Output the (x, y) coordinate of the center of the cell containing the given text.  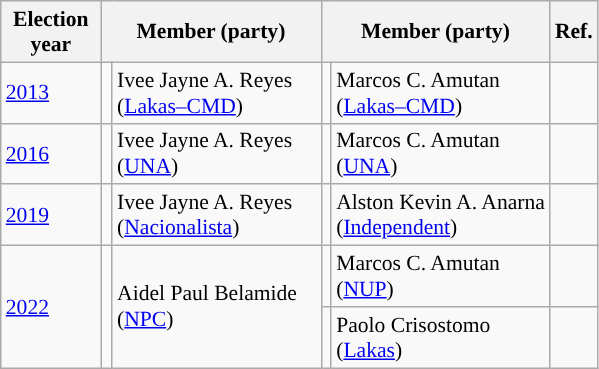
Marcos C. Amutan(UNA) (440, 154)
2016 (51, 154)
Alston Kevin A. Anarna(Independent) (440, 216)
2022 (51, 307)
Ivee Jayne A. Reyes(Lakas–CMD) (216, 92)
2019 (51, 216)
Electionyear (51, 32)
2013 (51, 92)
Ref. (574, 32)
Ivee Jayne A. Reyes(Nacionalista) (216, 216)
Ivee Jayne A. Reyes(UNA) (216, 154)
Paolo Crisostomo(Lakas) (440, 338)
Aidel Paul Belamide(NPC) (216, 307)
Marcos C. Amutan(NUP) (440, 276)
Marcos C. Amutan(Lakas–CMD) (440, 92)
